Output the (X, Y) coordinate of the center of the cell containing the given text.  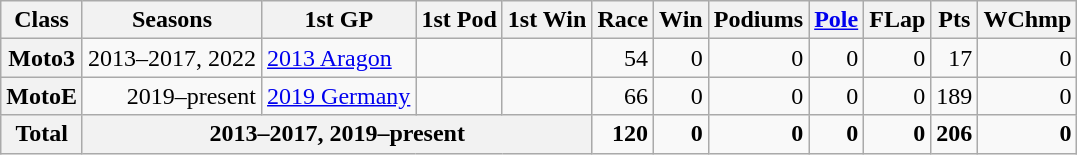
Seasons (172, 20)
120 (623, 134)
189 (954, 96)
MotoE (42, 96)
206 (954, 134)
2019 Germany (339, 96)
1st Pod (459, 20)
FLap (898, 20)
17 (954, 58)
Pts (954, 20)
2013 Aragon (339, 58)
54 (623, 58)
2013–2017, 2022 (172, 58)
Pole (836, 20)
66 (623, 96)
1st Win (547, 20)
Total (42, 134)
WChmp (1028, 20)
2019–present (172, 96)
Class (42, 20)
Podiums (758, 20)
Race (623, 20)
Win (682, 20)
Moto3 (42, 58)
1st GP (339, 20)
2013–2017, 2019–present (336, 134)
